Return [X, Y] of the center of cell containing provided text 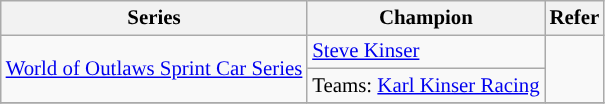
Teams: Karl Kinser Racing [426, 85]
Series [154, 18]
Refer [574, 18]
Steve Kinser [426, 51]
World of Outlaws Sprint Car Series [154, 68]
Champion [426, 18]
